Return (x, y) of the center of cell containing provided text 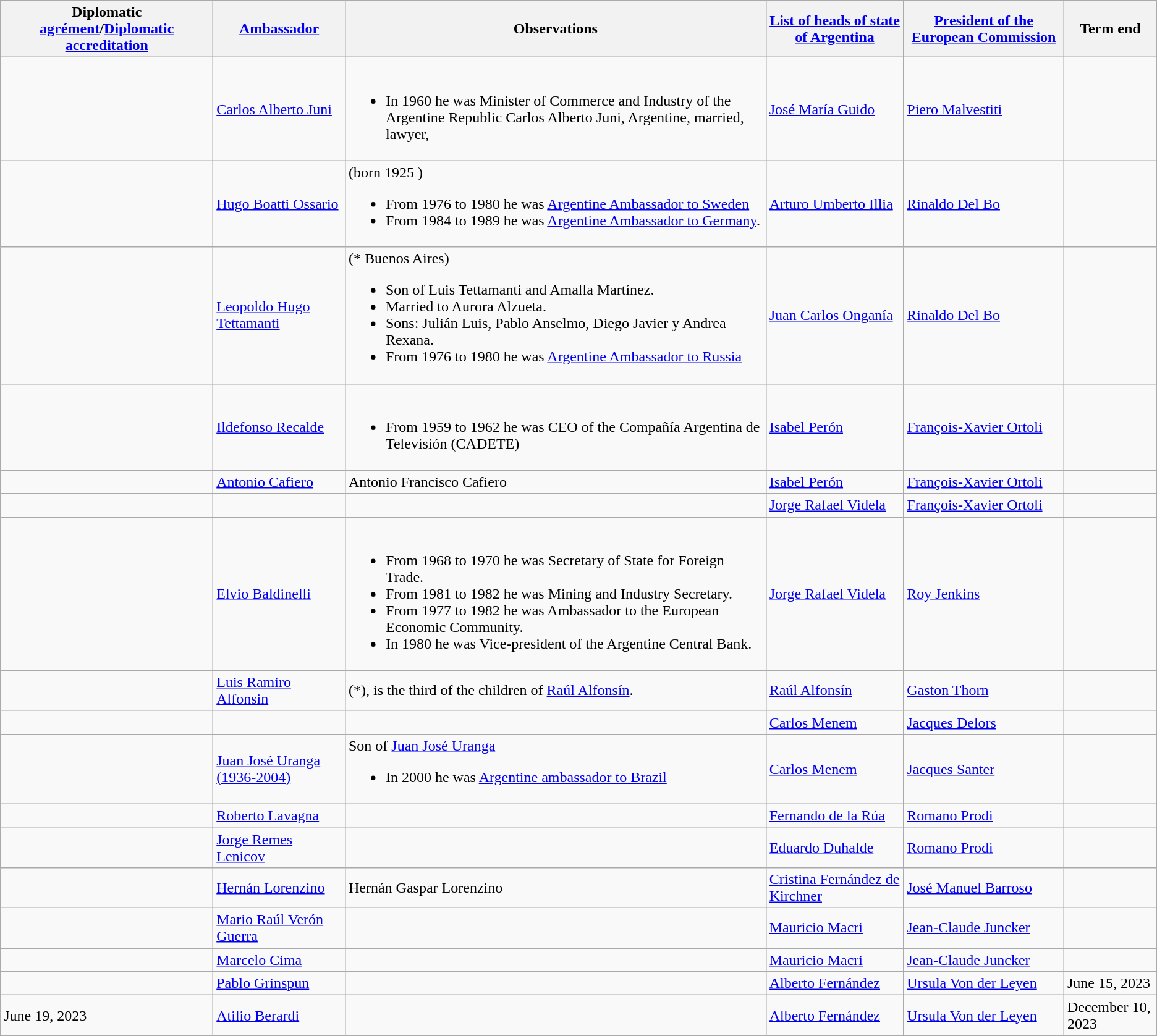
(born 1925 )From 1976 to 1980 he was Argentine Ambassador to SwedenFrom 1984 to 1989 he was Argentine Ambassador to Germany. (555, 204)
Hernán Lorenzino (279, 888)
Atilio Berardi (279, 1016)
President of the European Commission (984, 29)
Hernán Gaspar Lorenzino (555, 888)
June 15, 2023 (1110, 983)
Luis Ramiro Alfonsin (279, 691)
(*), is the third of the children of Raúl Alfonsín. (555, 691)
Leopoldo Hugo Tettamanti (279, 315)
Jacques Delors (984, 722)
From 1959 to 1962 he was CEO of the Compañía Argentina de Televisión (CADETE) (555, 427)
Roberto Lavagna (279, 815)
Carlos Alberto Juni (279, 109)
List of heads of state of Argentina (834, 29)
José María Guido (834, 109)
Marcelo Cima (279, 960)
Observations (555, 29)
Jorge Remes Lenicov (279, 848)
Juan José Uranga (1936-2004) (279, 769)
Arturo Umberto Illia (834, 204)
Son of Juan José UrangaIn 2000 he was Argentine ambassador to Brazil (555, 769)
Cristina Fernández de Kirchner (834, 888)
Jacques Santer (984, 769)
Ildefonso Recalde (279, 427)
Pablo Grinspun (279, 983)
José Manuel Barroso (984, 888)
Term end (1110, 29)
June 19, 2023 (107, 1016)
Antonio Cafiero (279, 482)
Antonio Francisco Cafiero (555, 482)
Eduardo Duhalde (834, 848)
Diplomatic agrément/Diplomatic accreditation (107, 29)
Ambassador (279, 29)
December 10, 2023 (1110, 1016)
In 1960 he was Minister of Commerce and Industry of the Argentine Republic Carlos Alberto Juni, Argentine, married, lawyer, (555, 109)
Hugo Boatti Ossario (279, 204)
Mario Raúl Verón Guerra (279, 928)
Gaston Thorn (984, 691)
Roy Jenkins (984, 594)
Raúl Alfonsín (834, 691)
Juan Carlos Onganía (834, 315)
Elvio Baldinelli (279, 594)
Fernando de la Rúa (834, 815)
Piero Malvestiti (984, 109)
